Locate the cell with the specified text and output its [X, Y] center coordinate. 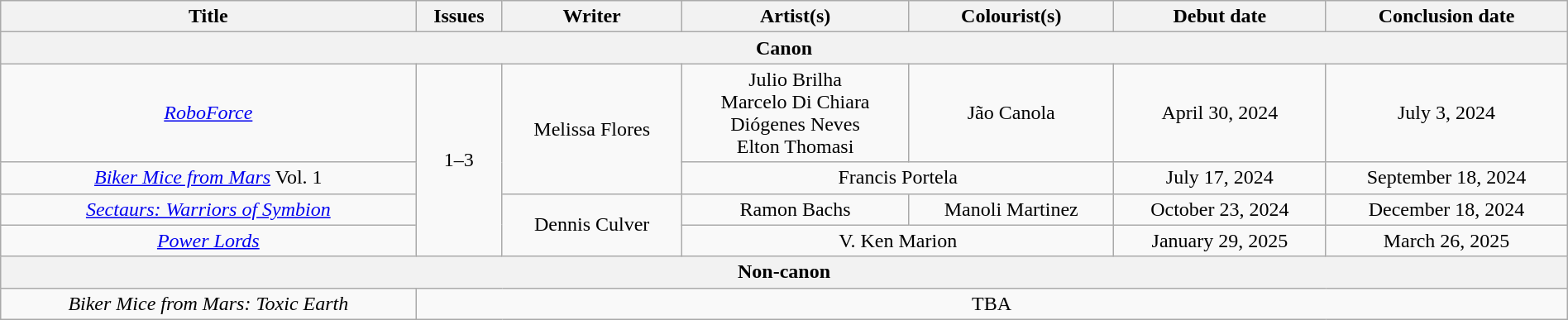
Francis Portela [898, 178]
Biker Mice from Mars: Toxic Earth [208, 303]
RoboForce [208, 112]
Canon [784, 48]
Sectaurs: Warriors of Symbion [208, 209]
TBA [992, 303]
January 29, 2025 [1220, 241]
Non-canon [784, 272]
V. Ken Marion [898, 241]
March 26, 2025 [1446, 241]
July 3, 2024 [1446, 112]
July 17, 2024 [1220, 178]
October 23, 2024 [1220, 209]
Issues [459, 17]
Jão Canola [1011, 112]
April 30, 2024 [1220, 112]
Colourist(s) [1011, 17]
1–3 [459, 160]
Biker Mice from Mars Vol. 1 [208, 178]
Dennis Culver [592, 225]
December 18, 2024 [1446, 209]
Melissa Flores [592, 129]
Julio BrilhaMarcelo Di ChiaraDiógenes NevesElton Thomasi [796, 112]
Ramon Bachs [796, 209]
Writer [592, 17]
Title [208, 17]
Conclusion date [1446, 17]
Power Lords [208, 241]
Manoli Martinez [1011, 209]
Artist(s) [796, 17]
Debut date [1220, 17]
September 18, 2024 [1446, 178]
